Output the [X, Y] coordinate of the center of the cell containing the given text.  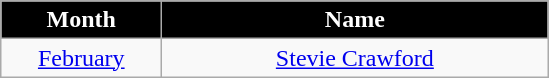
February [82, 58]
Month [82, 20]
Name [355, 20]
Stevie Crawford [355, 58]
